Pinpoint the cell where the given text exists, returning its (X, Y) midpoint coordinate. 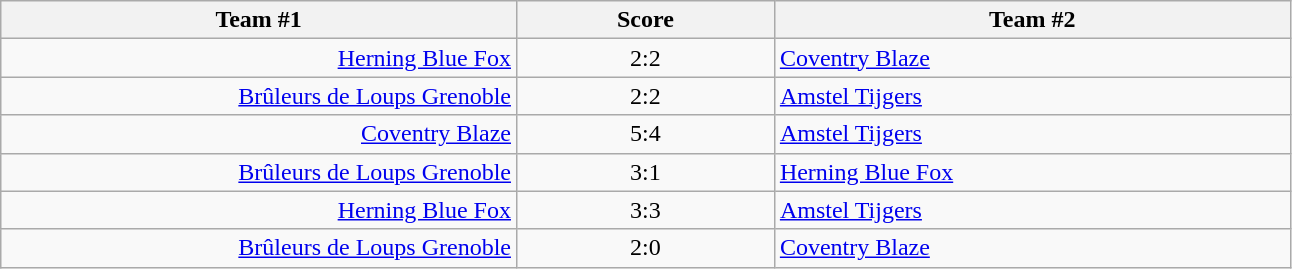
3:1 (645, 172)
2:0 (645, 248)
3:3 (645, 210)
Score (645, 20)
Team #1 (259, 20)
5:4 (645, 134)
Team #2 (1032, 20)
